Detect which cell encompasses the target text, then output its (X, Y) center coordinate. 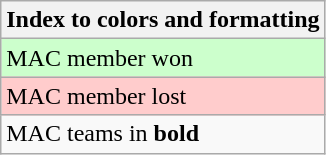
MAC member won (163, 58)
MAC member lost (163, 96)
Index to colors and formatting (163, 20)
MAC teams in bold (163, 134)
